Identify which cell holds the provided text, then report its (X, Y) central coordinate. 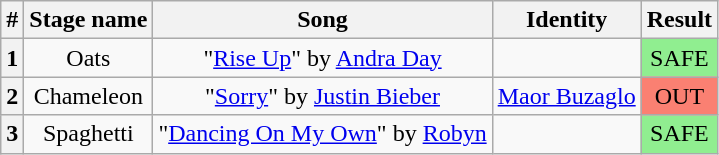
"Rise Up" by Andra Day (322, 58)
3 (12, 134)
2 (12, 96)
Result (679, 20)
1 (12, 58)
OUT (679, 96)
Stage name (88, 20)
Oats (88, 58)
"Dancing On My Own" by Robyn (322, 134)
Identity (566, 20)
Song (322, 20)
Spaghetti (88, 134)
"Sorry" by Justin Bieber (322, 96)
Chameleon (88, 96)
# (12, 20)
Maor Buzaglo (566, 96)
